Provide the [X, Y] coordinate of the cell's center where the given text is located.  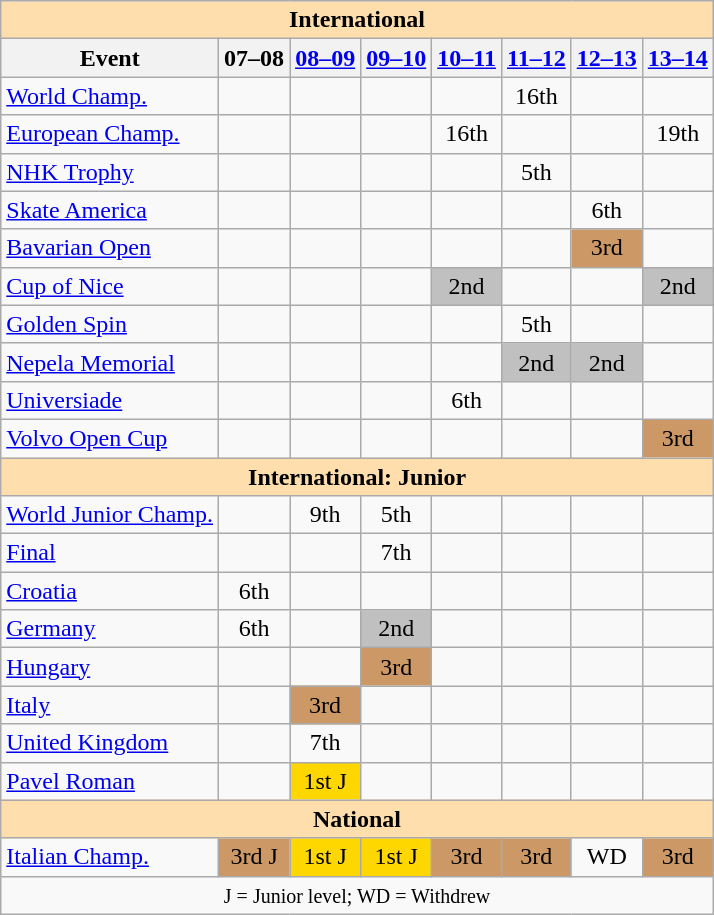
Croatia [110, 591]
Italian Champ. [110, 857]
Golden Spin [110, 324]
10–11 [467, 58]
Italy [110, 705]
Skate America [110, 210]
World Champ. [110, 96]
Nepela Memorial [110, 362]
13–14 [678, 58]
Final [110, 553]
09–10 [396, 58]
Event [110, 58]
Universiade [110, 400]
Pavel Roman [110, 781]
07–08 [254, 58]
Bavarian Open [110, 248]
National [358, 819]
12–13 [606, 58]
19th [678, 134]
World Junior Champ. [110, 515]
International [358, 20]
WD [606, 857]
NHK Trophy [110, 172]
International: Junior [358, 477]
Germany [110, 629]
9th [326, 515]
Hungary [110, 667]
European Champ. [110, 134]
08–09 [326, 58]
United Kingdom [110, 743]
Cup of Nice [110, 286]
J = Junior level; WD = Withdrew [358, 895]
11–12 [536, 58]
3rd J [254, 857]
Volvo Open Cup [110, 438]
